From the cell containing the given text, extract its center point as [X, Y] coordinate. 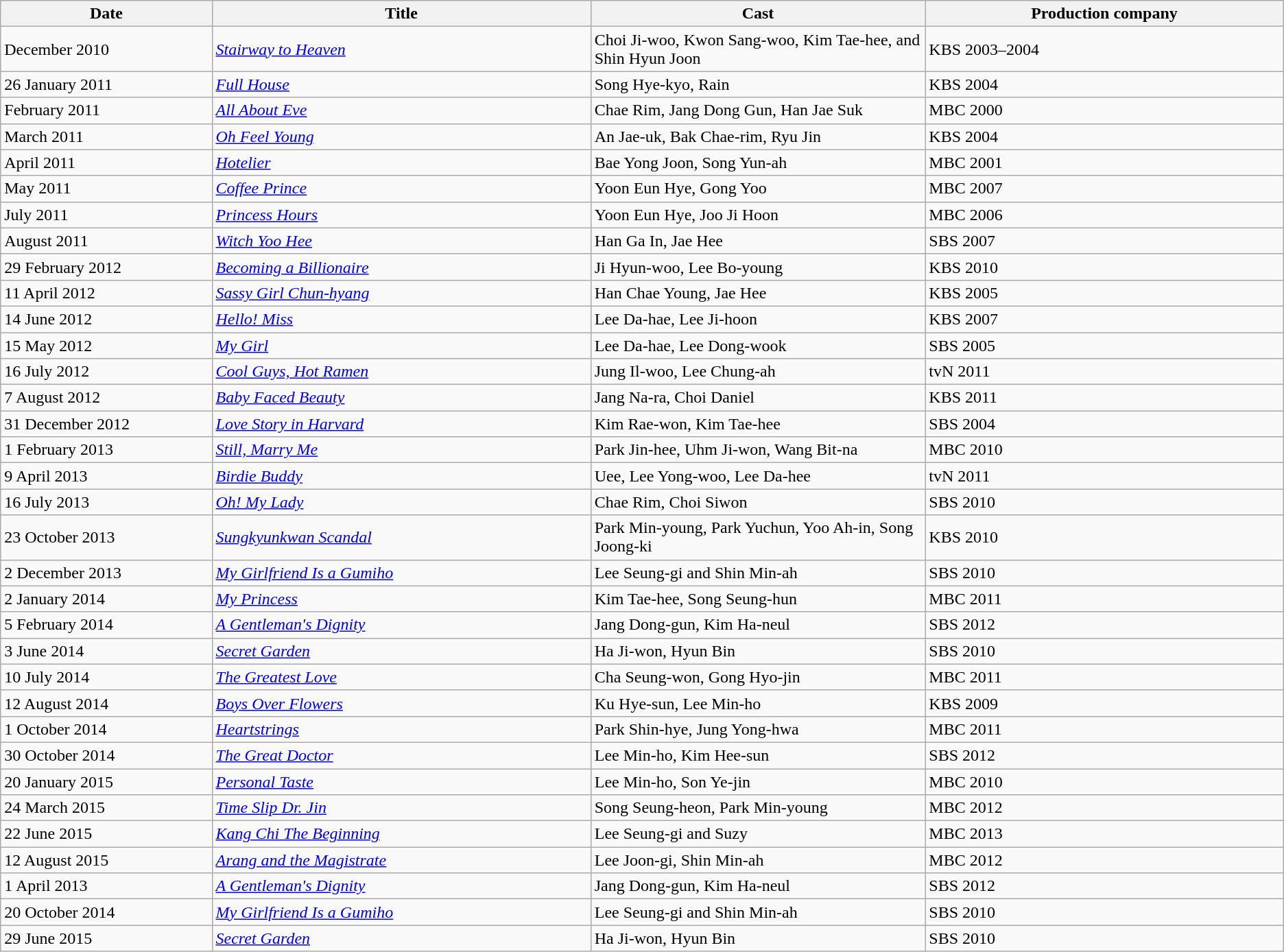
An Jae-uk, Bak Chae-rim, Ryu Jin [758, 136]
Love Story in Harvard [401, 424]
Date [106, 14]
Han Chae Young, Jae Hee [758, 293]
12 August 2014 [106, 703]
30 October 2014 [106, 755]
26 January 2011 [106, 84]
Jang Na-ra, Choi Daniel [758, 398]
Time Slip Dr. Jin [401, 808]
1 April 2013 [106, 886]
2 January 2014 [106, 599]
Heartstrings [401, 729]
Chae Rim, Jang Dong Gun, Han Jae Suk [758, 110]
Title [401, 14]
Personal Taste [401, 781]
Lee Min-ho, Son Ye-jin [758, 781]
Yoon Eun Hye, Gong Yoo [758, 189]
MBC 2000 [1104, 110]
23 October 2013 [106, 538]
My Princess [401, 599]
31 December 2012 [106, 424]
9 April 2013 [106, 476]
Arang and the Magistrate [401, 860]
Han Ga In, Jae Hee [758, 241]
Cha Seung-won, Gong Hyo-jin [758, 677]
15 May 2012 [106, 345]
Becoming a Billionaire [401, 267]
December 2010 [106, 49]
Sassy Girl Chun-hyang [401, 293]
5 February 2014 [106, 625]
Still, Marry Me [401, 450]
Ji Hyun-woo, Lee Bo-young [758, 267]
Park Min-young, Park Yuchun, Yoo Ah-in, Song Joong-ki [758, 538]
3 June 2014 [106, 651]
Sungkyunkwan Scandal [401, 538]
Princess Hours [401, 215]
Yoon Eun Hye, Joo Ji Hoon [758, 215]
Hotelier [401, 163]
22 June 2015 [106, 834]
Song Seung-heon, Park Min-young [758, 808]
KBS 2005 [1104, 293]
May 2011 [106, 189]
7 August 2012 [106, 398]
Lee Da-hae, Lee Ji-hoon [758, 319]
KBS 2007 [1104, 319]
29 June 2015 [106, 938]
MBC 2001 [1104, 163]
24 March 2015 [106, 808]
Oh! My Lady [401, 502]
Chae Rim, Choi Siwon [758, 502]
Oh Feel Young [401, 136]
Coffee Prince [401, 189]
Park Shin-hye, Jung Yong-hwa [758, 729]
Stairway to Heaven [401, 49]
Song Hye-kyo, Rain [758, 84]
Birdie Buddy [401, 476]
April 2011 [106, 163]
Park Jin-hee, Uhm Ji-won, Wang Bit-na [758, 450]
16 July 2012 [106, 372]
KBS 2011 [1104, 398]
Witch Yoo Hee [401, 241]
SBS 2004 [1104, 424]
The Greatest Love [401, 677]
MBC 2013 [1104, 834]
20 January 2015 [106, 781]
All About Eve [401, 110]
Cast [758, 14]
Lee Seung-gi and Suzy [758, 834]
SBS 2005 [1104, 345]
Boys Over Flowers [401, 703]
MBC 2006 [1104, 215]
Lee Min-ho, Kim Hee-sun [758, 755]
March 2011 [106, 136]
Baby Faced Beauty [401, 398]
Cool Guys, Hot Ramen [401, 372]
July 2011 [106, 215]
August 2011 [106, 241]
SBS 2007 [1104, 241]
16 July 2013 [106, 502]
2 December 2013 [106, 573]
Lee Da-hae, Lee Dong-wook [758, 345]
Hello! Miss [401, 319]
20 October 2014 [106, 912]
Jung Il-woo, Lee Chung-ah [758, 372]
14 June 2012 [106, 319]
Kang Chi The Beginning [401, 834]
11 April 2012 [106, 293]
KBS 2003–2004 [1104, 49]
Bae Yong Joon, Song Yun-ah [758, 163]
29 February 2012 [106, 267]
Full House [401, 84]
Production company [1104, 14]
Lee Joon-gi, Shin Min-ah [758, 860]
Kim Tae-hee, Song Seung-hun [758, 599]
1 October 2014 [106, 729]
Kim Rae-won, Kim Tae-hee [758, 424]
1 February 2013 [106, 450]
Uee, Lee Yong-woo, Lee Da-hee [758, 476]
KBS 2009 [1104, 703]
February 2011 [106, 110]
10 July 2014 [106, 677]
Ku Hye-sun, Lee Min-ho [758, 703]
My Girl [401, 345]
The Great Doctor [401, 755]
Choi Ji-woo, Kwon Sang-woo, Kim Tae-hee, and Shin Hyun Joon [758, 49]
MBC 2007 [1104, 189]
12 August 2015 [106, 860]
